Output the [X, Y] coordinate of the center of the cell containing the given text.  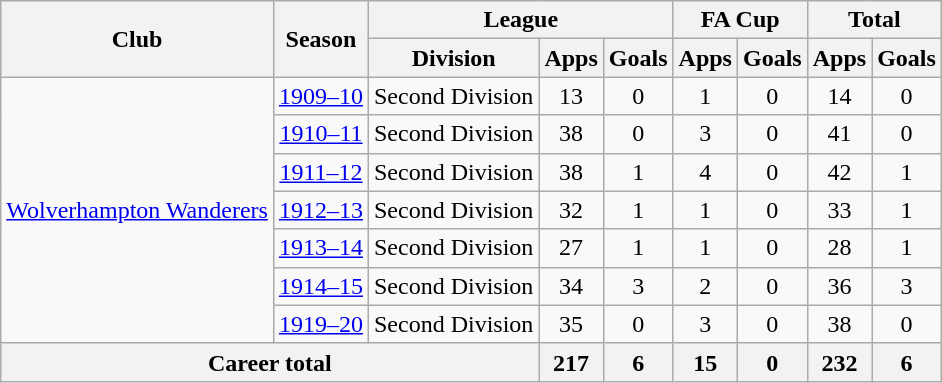
34 [571, 286]
27 [571, 248]
Career total [270, 362]
Division [453, 58]
1909–10 [320, 96]
Wolverhampton Wanderers [138, 210]
35 [571, 324]
League [520, 20]
36 [839, 286]
1913–14 [320, 248]
1910–11 [320, 134]
28 [839, 248]
1919–20 [320, 324]
FA Cup [740, 20]
4 [705, 172]
33 [839, 210]
2 [705, 286]
32 [571, 210]
1911–12 [320, 172]
Total [874, 20]
41 [839, 134]
15 [705, 362]
Club [138, 39]
1912–13 [320, 210]
1914–15 [320, 286]
217 [571, 362]
232 [839, 362]
13 [571, 96]
42 [839, 172]
Season [320, 39]
14 [839, 96]
